For the text-containing cell, return its midpoint in [x, y] coordinate format. 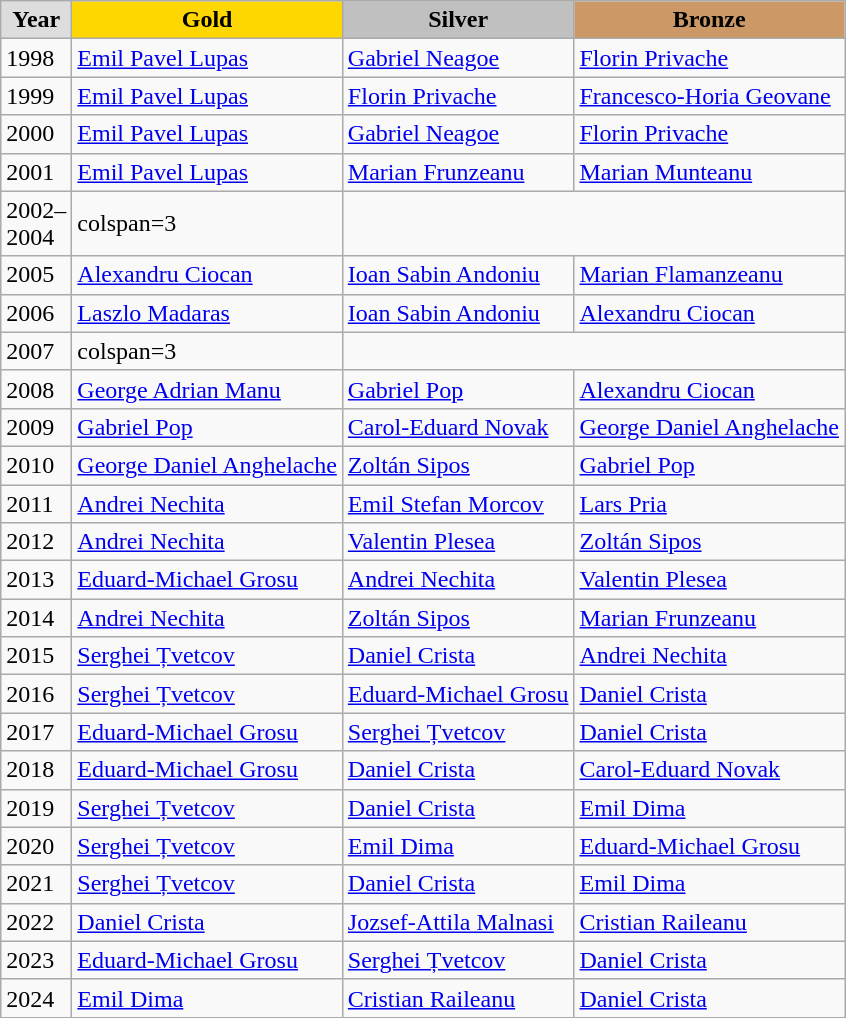
2014 [36, 618]
1998 [36, 58]
2019 [36, 808]
2012 [36, 542]
2022 [36, 922]
2017 [36, 732]
Francesco-Horia Geovane [710, 96]
2006 [36, 313]
2020 [36, 846]
2021 [36, 884]
2016 [36, 694]
Gold [208, 20]
1999 [36, 96]
Marian Munteanu [710, 172]
Jozsef-Attila Malnasi [458, 922]
2015 [36, 656]
George Adrian Manu [208, 389]
2024 [36, 998]
2009 [36, 427]
Laszlo Madaras [208, 313]
Silver [458, 20]
2001 [36, 172]
Year [36, 20]
2005 [36, 275]
Bronze [710, 20]
2018 [36, 770]
2002–2004 [36, 224]
2007 [36, 351]
Emil Stefan Morcov [458, 503]
2023 [36, 960]
2010 [36, 465]
2008 [36, 389]
Lars Pria [710, 503]
2000 [36, 134]
2013 [36, 580]
2011 [36, 503]
Marian Flamanzeanu [710, 275]
